Capture the cell that displays the provided text and extract its (x, y) central coordinate. 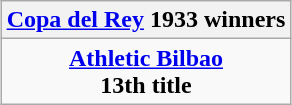
Copa del Rey 1933 winners (146, 20)
Athletic Bilbao13th title (146, 72)
